Return the [X, Y] coordinate for the center point of the cell that contains the specified text.  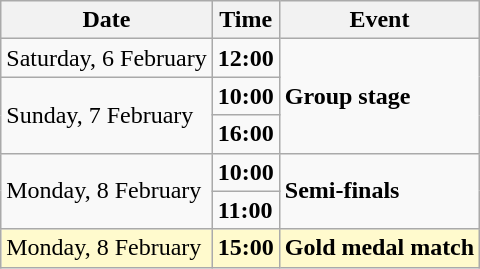
Group stage [379, 96]
Sunday, 7 February [106, 115]
12:00 [246, 58]
Semi-finals [379, 191]
15:00 [246, 248]
Event [379, 20]
Time [246, 20]
Date [106, 20]
Gold medal match [379, 248]
11:00 [246, 210]
16:00 [246, 134]
Saturday, 6 February [106, 58]
